Find where the given text appears and provide that cell's center as (X, Y) coordinate. 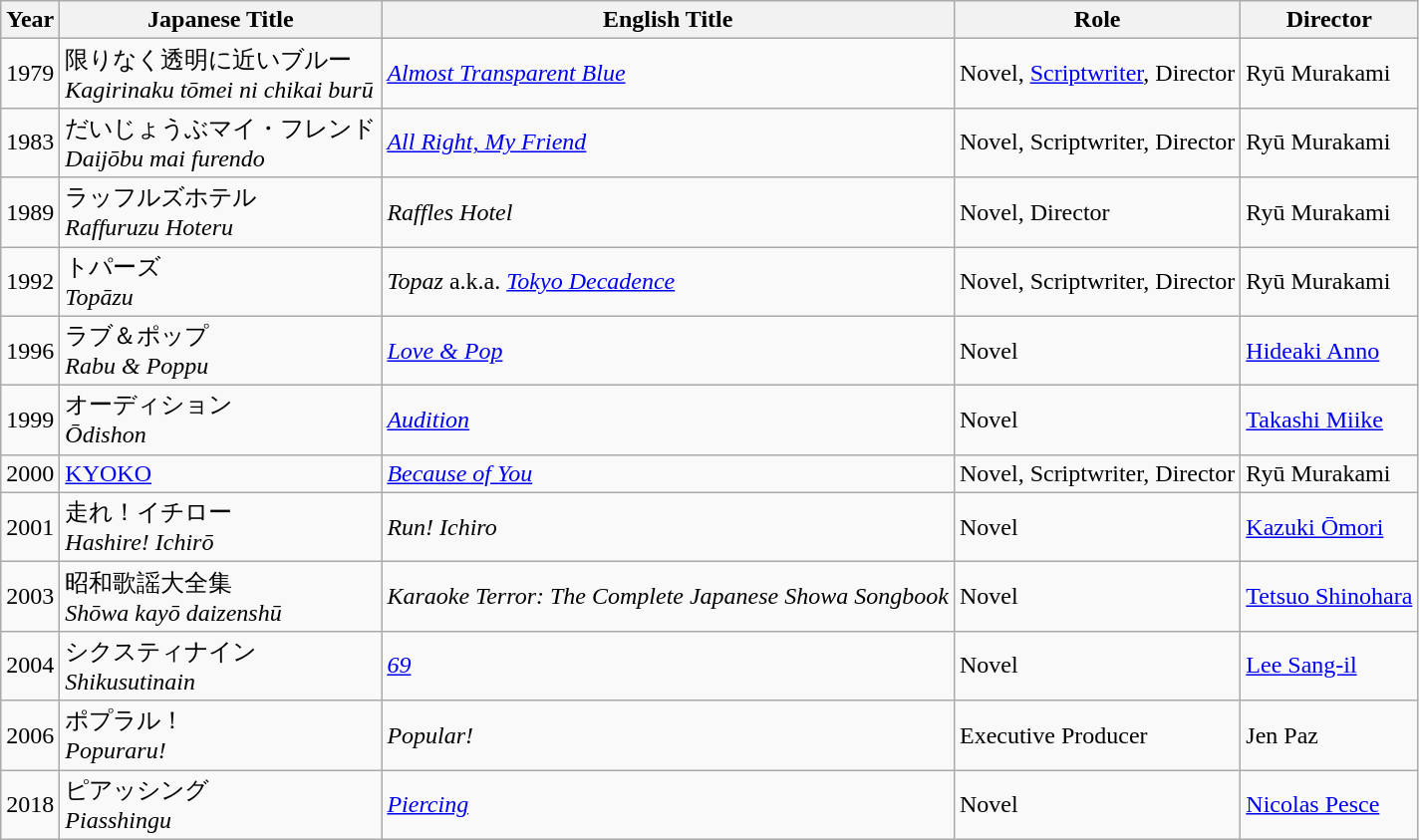
Tetsuo Shinohara (1329, 597)
Lee Sang-il (1329, 666)
走れ！イチローHashire! Ichirō (221, 527)
Jen Paz (1329, 735)
1999 (30, 420)
KYOKO (221, 473)
だいじょうぶマイ・フレンドDaijōbu mai furendo (221, 142)
トパーズTopāzu (221, 282)
シクスティナインShikusutinain (221, 666)
Nicolas Pesce (1329, 804)
1989 (30, 212)
1983 (30, 142)
ラブ＆ポップRabu & Poppu (221, 351)
Popular! (668, 735)
ラッフルズホテルRaffuruzu Hoteru (221, 212)
Year (30, 20)
2001 (30, 527)
Role (1096, 20)
ポプラル！Popuraru! (221, 735)
ピアッシングPiasshingu (221, 804)
昭和歌謡大全集Shōwa kayō daizenshū (221, 597)
オーディションŌdishon (221, 420)
1992 (30, 282)
2003 (30, 597)
Audition (668, 420)
2004 (30, 666)
Hideaki Anno (1329, 351)
Karaoke Terror: The Complete Japanese Showa Songbook (668, 597)
Novel, Director (1096, 212)
Almost Transparent Blue (668, 74)
Japanese Title (221, 20)
2000 (30, 473)
All Right, My Friend (668, 142)
1996 (30, 351)
限りなく透明に近いブルーKagirinaku tōmei ni chikai burū (221, 74)
1979 (30, 74)
Because of You (668, 473)
Topaz a.k.a. Tokyo Decadence (668, 282)
Piercing (668, 804)
Love & Pop (668, 351)
2018 (30, 804)
Raffles Hotel (668, 212)
Kazuki Ōmori (1329, 527)
English Title (668, 20)
Takashi Miike (1329, 420)
Executive Producer (1096, 735)
Run! Ichiro (668, 527)
Director (1329, 20)
69 (668, 666)
2006 (30, 735)
